Locate the cell with the specified text and output its (x, y) center coordinate. 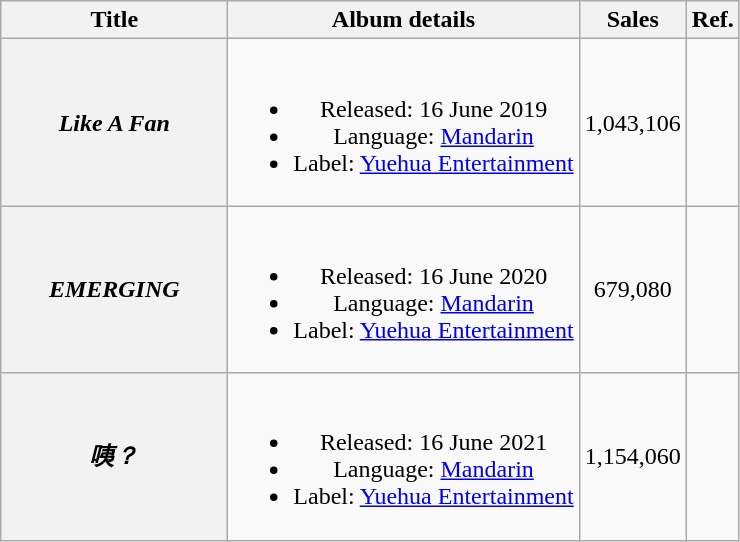
咦？ (114, 456)
679,080 (632, 290)
1,043,106 (632, 122)
EMERGING (114, 290)
Title (114, 20)
Released: 16 June 2019Language: MandarinLabel: Yuehua Entertainment (404, 122)
Sales (632, 20)
Like A Fan (114, 122)
Released: 16 June 2020Language: MandarinLabel: Yuehua Entertainment (404, 290)
Ref. (712, 20)
Album details (404, 20)
1,154,060 (632, 456)
Released: 16 June 2021Language: MandarinLabel: Yuehua Entertainment (404, 456)
